Output the (x, y) coordinate of the center of the cell containing the given text.  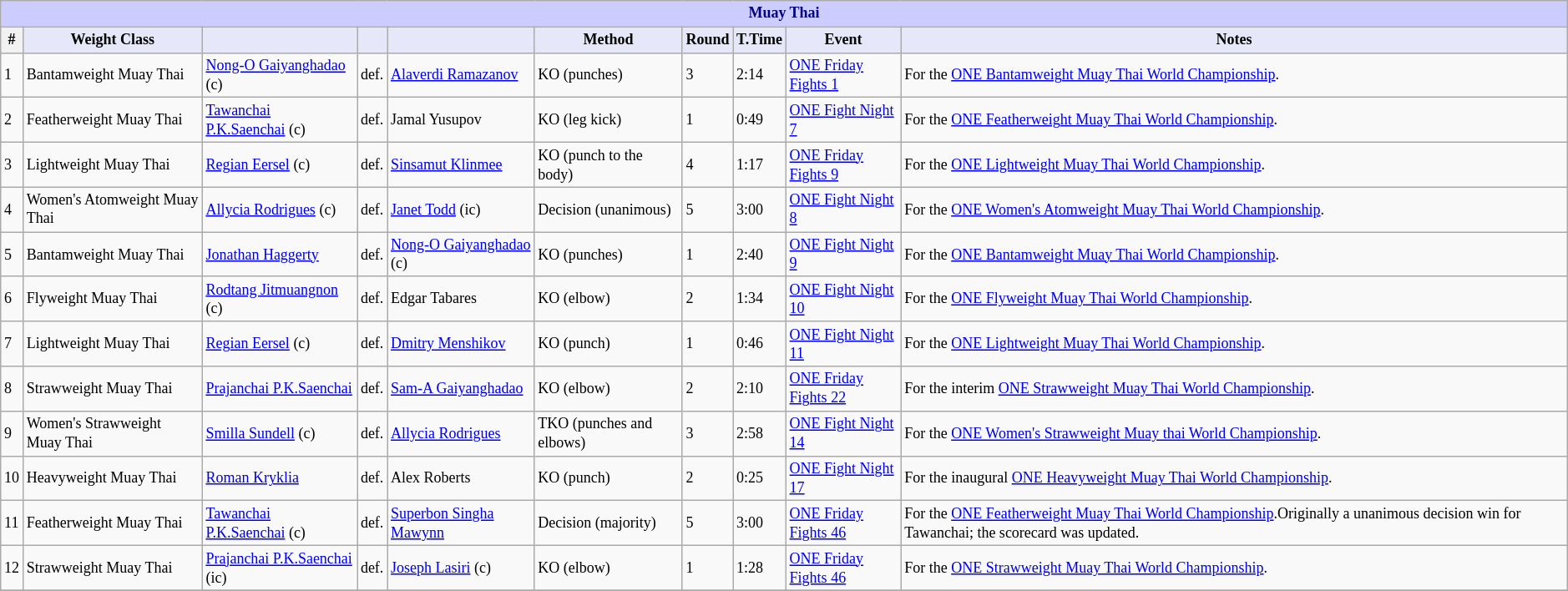
ONE Fight Night 7 (843, 120)
# (12, 40)
Round (708, 40)
TKO (punches and elbows) (608, 433)
For the inaugural ONE Heavyweight Muay Thai World Championship. (1234, 478)
For the ONE Featherweight Muay Thai World Championship.Originally a unanimous decision win for Tawanchai; the scorecard was updated. (1234, 523)
0:46 (760, 344)
ONE Friday Fights 1 (843, 75)
Event (843, 40)
T.Time (760, 40)
6 (12, 299)
Superbon Singha Mawynn (461, 523)
Joseph Lasiri (c) (461, 568)
Jamal Yusupov (461, 120)
ONE Friday Fights 22 (843, 389)
Prajanchai P.K.Saenchai (ic) (279, 568)
Allycia Rodrigues (461, 433)
Sam-A Gaiyanghadao (461, 389)
ONE Fight Night 8 (843, 210)
11 (12, 523)
Alaverdi Ramazanov (461, 75)
2:14 (760, 75)
For the ONE Women's Strawweight Muay thai World Championship. (1234, 433)
Women's Strawweight Muay Thai (112, 433)
10 (12, 478)
Roman Kryklia (279, 478)
Flyweight Muay Thai (112, 299)
1:17 (760, 164)
For the ONE Flyweight Muay Thai World Championship. (1234, 299)
Jonathan Haggerty (279, 255)
Allycia Rodrigues (c) (279, 210)
ONE Fight Night 9 (843, 255)
Women's Atomweight Muay Thai (112, 210)
2:10 (760, 389)
7 (12, 344)
Method (608, 40)
9 (12, 433)
Muay Thai (784, 13)
For the ONE Featherweight Muay Thai World Championship. (1234, 120)
For the interim ONE Strawweight Muay Thai World Championship. (1234, 389)
ONE Fight Night 10 (843, 299)
KO (leg kick) (608, 120)
1:34 (760, 299)
Notes (1234, 40)
Smilla Sundell (c) (279, 433)
ONE Fight Night 11 (843, 344)
Decision (unanimous) (608, 210)
0:25 (760, 478)
Rodtang Jitmuangnon (c) (279, 299)
8 (12, 389)
2:40 (760, 255)
For the ONE Strawweight Muay Thai World Championship. (1234, 568)
ONE Friday Fights 9 (843, 164)
ONE Fight Night 14 (843, 433)
Weight Class (112, 40)
Dmitry Menshikov (461, 344)
KO (punch to the body) (608, 164)
Prajanchai P.K.Saenchai (279, 389)
ONE Fight Night 17 (843, 478)
Sinsamut Klinmee (461, 164)
0:49 (760, 120)
Alex Roberts (461, 478)
Janet Todd (ic) (461, 210)
1:28 (760, 568)
Decision (majority) (608, 523)
For the ONE Women's Atomweight Muay Thai World Championship. (1234, 210)
12 (12, 568)
Edgar Tabares (461, 299)
Heavyweight Muay Thai (112, 478)
2:58 (760, 433)
